Provide the [X, Y] coordinate of the cell's center where the given text is located.  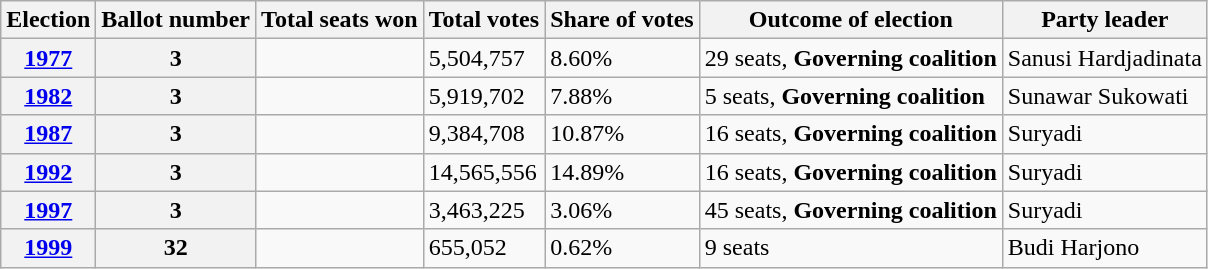
Share of votes [622, 20]
7.88% [622, 96]
Total seats won [340, 20]
1997 [48, 210]
8.60% [622, 58]
Election [48, 20]
5,504,757 [484, 58]
1987 [48, 134]
29 seats, Governing coalition [850, 58]
3.06% [622, 210]
1992 [48, 172]
9 seats [850, 248]
Budi Harjono [1104, 248]
14,565,556 [484, 172]
9,384,708 [484, 134]
14.89% [622, 172]
Outcome of election [850, 20]
Total votes [484, 20]
1999 [48, 248]
Sanusi Hardjadinata [1104, 58]
5 seats, Governing coalition [850, 96]
1982 [48, 96]
0.62% [622, 248]
Sunawar Sukowati [1104, 96]
Ballot number [176, 20]
1977 [48, 58]
32 [176, 248]
655,052 [484, 248]
5,919,702 [484, 96]
10.87% [622, 134]
3,463,225 [484, 210]
45 seats, Governing coalition [850, 210]
Party leader [1104, 20]
